Provide the (x, y) coordinate of the cell's center where the given text is located.  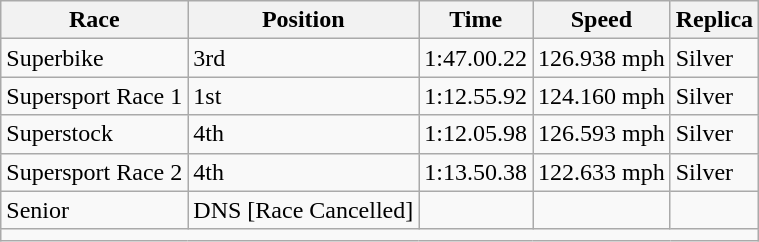
126.593 mph (601, 134)
126.938 mph (601, 58)
1st (304, 96)
Race (94, 20)
Superbike (94, 58)
3rd (304, 58)
Supersport Race 2 (94, 172)
Speed (601, 20)
Replica (714, 20)
122.633 mph (601, 172)
DNS [Race Cancelled] (304, 210)
Time (476, 20)
1:12.55.92 (476, 96)
Senior (94, 210)
124.160 mph (601, 96)
1:47.00.22 (476, 58)
Position (304, 20)
Supersport Race 1 (94, 96)
Superstock (94, 134)
1:13.50.38 (476, 172)
1:12.05.98 (476, 134)
